Scan for the cell matching the given text and deliver its [X, Y] coordinate at center. 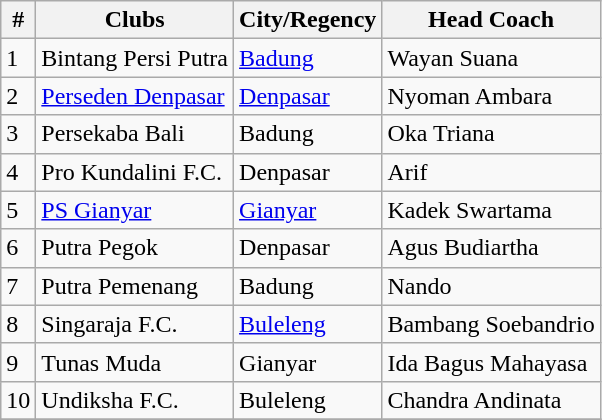
Wayan Suana [491, 58]
2 [18, 96]
City/Regency [308, 20]
9 [18, 362]
7 [18, 286]
PS Gianyar [135, 210]
Putra Pemenang [135, 286]
Arif [491, 172]
10 [18, 400]
Ida Bagus Mahayasa [491, 362]
Nando [491, 286]
Oka Triana [491, 134]
4 [18, 172]
8 [18, 324]
5 [18, 210]
Clubs [135, 20]
Putra Pegok [135, 248]
Perseden Denpasar [135, 96]
Tunas Muda [135, 362]
3 [18, 134]
Bintang Persi Putra [135, 58]
Kadek Swartama [491, 210]
Pro Kundalini F.C. [135, 172]
1 [18, 58]
Persekaba Bali [135, 134]
6 [18, 248]
Chandra Andinata [491, 400]
Agus Budiartha [491, 248]
Singaraja F.C. [135, 324]
Head Coach [491, 20]
Bambang Soebandrio [491, 324]
Undiksha F.C. [135, 400]
Nyoman Ambara [491, 96]
# [18, 20]
